Provide the [x, y] coordinate of the cell's center where the given text is located.  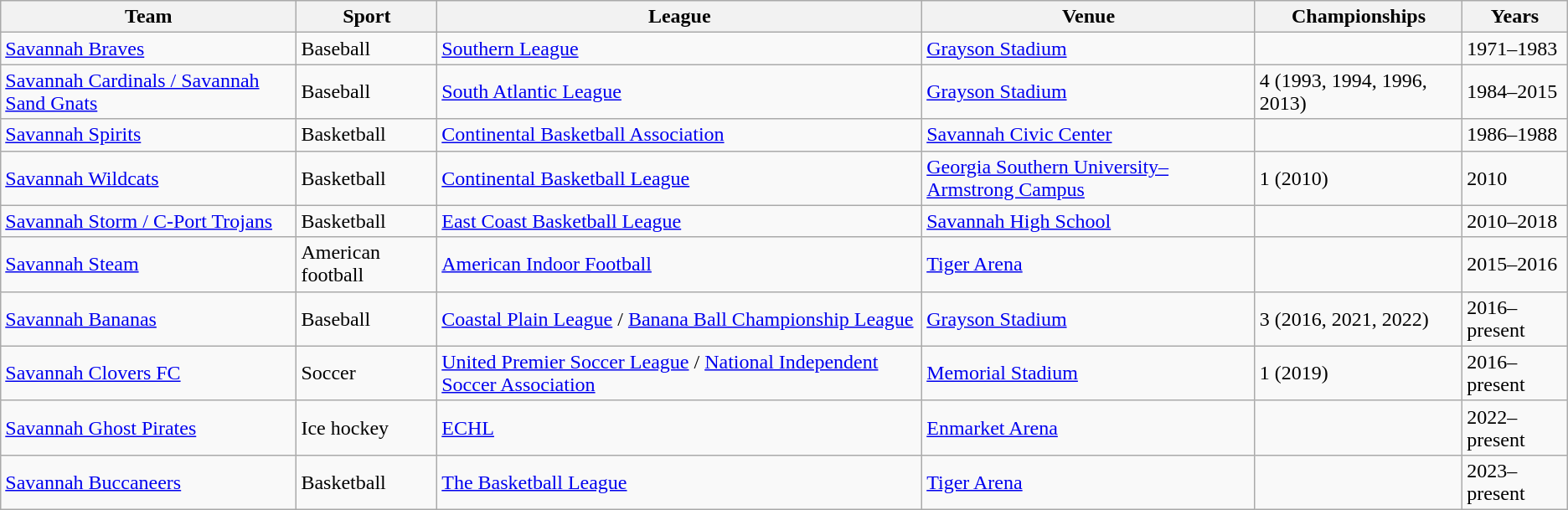
Savannah Bananas [149, 318]
ECHL [680, 427]
The Basketball League [680, 482]
Savannah Ghost Pirates [149, 427]
1 (2010) [1359, 178]
2015–2016 [1514, 265]
United Premier Soccer League / National Independent Soccer Association [680, 373]
4 (1993, 1994, 1996, 2013) [1359, 92]
Team [149, 17]
Savannah Wildcats [149, 178]
American football [367, 265]
Savannah High School [1089, 221]
Enmarket Arena [1089, 427]
Savannah Cardinals / Savannah Sand Gnats [149, 92]
Savannah Spirits [149, 135]
Georgia Southern University–Armstrong Campus [1089, 178]
2010 [1514, 178]
Sport [367, 17]
Savannah Civic Center [1089, 135]
1971–1983 [1514, 49]
Memorial Stadium [1089, 373]
1984–2015 [1514, 92]
Soccer [367, 373]
Venue [1089, 17]
League [680, 17]
1986–1988 [1514, 135]
Savannah Braves [149, 49]
2023–present [1514, 482]
Savannah Clovers FC [149, 373]
Continental Basketball League [680, 178]
Savannah Buccaneers [149, 482]
East Coast Basketball League [680, 221]
American Indoor Football [680, 265]
Years [1514, 17]
Coastal Plain League / Banana Ball Championship League [680, 318]
Ice hockey [367, 427]
Continental Basketball Association [680, 135]
1 (2019) [1359, 373]
Savannah Storm / C-Port Trojans [149, 221]
Savannah Steam [149, 265]
South Atlantic League [680, 92]
3 (2016, 2021, 2022) [1359, 318]
2010–2018 [1514, 221]
2022–present [1514, 427]
Championships [1359, 17]
Southern League [680, 49]
